Pinpoint the cell where the given text exists, returning its [x, y] midpoint coordinate. 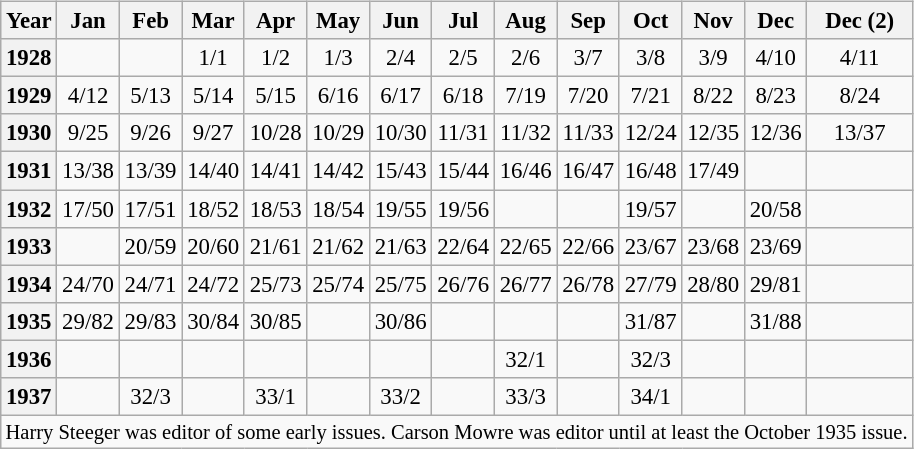
9/27 [214, 133]
21/62 [338, 246]
5/15 [276, 96]
2/6 [526, 58]
24/71 [150, 284]
1937 [29, 396]
6/17 [400, 96]
Aug [526, 21]
2/4 [400, 58]
22/64 [464, 246]
28/80 [714, 284]
12/36 [776, 133]
5/14 [214, 96]
4/11 [860, 58]
11/33 [588, 133]
26/77 [526, 284]
33/3 [526, 396]
20/58 [776, 209]
25/73 [276, 284]
1/1 [214, 58]
Apr [276, 21]
Nov [714, 21]
Harry Steeger was editor of some early issues. Carson Mowre was editor until at least the October 1935 issue. [457, 432]
30/85 [276, 321]
10/30 [400, 133]
1934 [29, 284]
31/87 [650, 321]
29/82 [88, 321]
29/81 [776, 284]
15/43 [400, 171]
May [338, 21]
3/7 [588, 58]
Feb [150, 21]
1936 [29, 359]
17/49 [714, 171]
Dec [776, 21]
26/78 [588, 284]
9/25 [88, 133]
6/18 [464, 96]
5/13 [150, 96]
21/63 [400, 246]
17/50 [88, 209]
23/69 [776, 246]
3/9 [714, 58]
1928 [29, 58]
24/72 [214, 284]
26/76 [464, 284]
14/40 [214, 171]
8/22 [714, 96]
Oct [650, 21]
34/1 [650, 396]
31/88 [776, 321]
8/24 [860, 96]
Sep [588, 21]
23/68 [714, 246]
1/2 [276, 58]
8/23 [776, 96]
22/65 [526, 246]
7/20 [588, 96]
25/75 [400, 284]
4/10 [776, 58]
Jul [464, 21]
4/12 [88, 96]
30/84 [214, 321]
24/70 [88, 284]
1933 [29, 246]
1935 [29, 321]
16/47 [588, 171]
33/2 [400, 396]
Year [29, 21]
12/24 [650, 133]
Jan [88, 21]
13/39 [150, 171]
33/1 [276, 396]
1932 [29, 209]
12/35 [714, 133]
6/16 [338, 96]
20/59 [150, 246]
18/54 [338, 209]
21/61 [276, 246]
14/41 [276, 171]
2/5 [464, 58]
10/29 [338, 133]
17/51 [150, 209]
11/32 [526, 133]
27/79 [650, 284]
19/56 [464, 209]
9/26 [150, 133]
13/37 [860, 133]
1930 [29, 133]
Dec (2) [860, 21]
3/8 [650, 58]
16/48 [650, 171]
10/28 [276, 133]
19/57 [650, 209]
1929 [29, 96]
1/3 [338, 58]
19/55 [400, 209]
Jun [400, 21]
13/38 [88, 171]
18/52 [214, 209]
32/1 [526, 359]
25/74 [338, 284]
1931 [29, 171]
7/19 [526, 96]
22/66 [588, 246]
14/42 [338, 171]
16/46 [526, 171]
Mar [214, 21]
15/44 [464, 171]
18/53 [276, 209]
23/67 [650, 246]
30/86 [400, 321]
7/21 [650, 96]
29/83 [150, 321]
11/31 [464, 133]
20/60 [214, 246]
